Output the (x, y) coordinate of the center of the cell containing the given text.  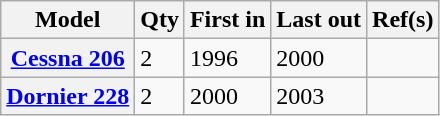
2003 (319, 96)
1996 (227, 58)
Qty (160, 20)
Ref(s) (403, 20)
Last out (319, 20)
Cessna 206 (68, 58)
Dornier 228 (68, 96)
First in (227, 20)
Model (68, 20)
